Return the (X, Y) coordinate for the center point of the cell that contains the specified text.  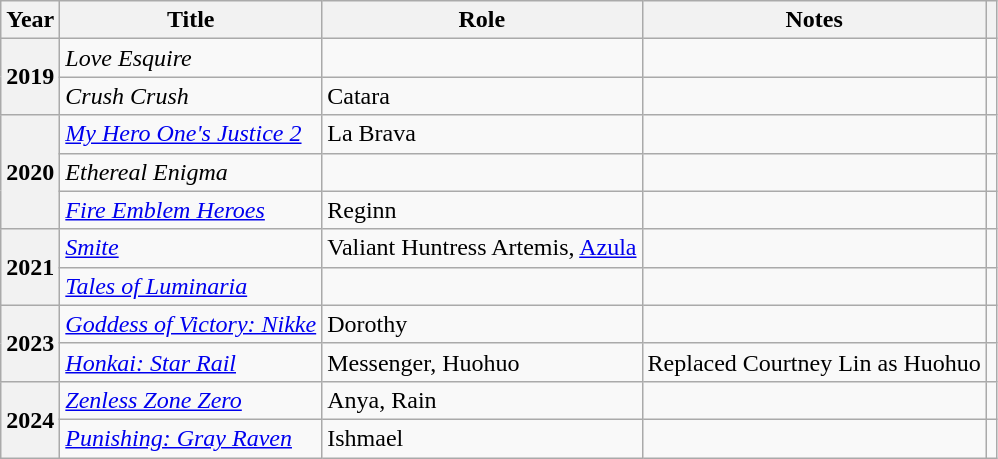
My Hero One's Justice 2 (191, 134)
Ishmael (482, 438)
Title (191, 20)
Zenless Zone Zero (191, 400)
Honkai: Star Rail (191, 362)
Smite (191, 248)
Replaced Courtney Lin as Huohuo (814, 362)
La Brava (482, 134)
Anya, Rain (482, 400)
Ethereal Enigma (191, 172)
Goddess of Victory: Nikke (191, 324)
2023 (30, 343)
Valiant Huntress Artemis, Azula (482, 248)
2020 (30, 172)
Catara (482, 96)
2024 (30, 419)
Messenger, Huohuo (482, 362)
Punishing: Gray Raven (191, 438)
Crush Crush (191, 96)
Love Esquire (191, 58)
2019 (30, 77)
Year (30, 20)
Notes (814, 20)
Tales of Luminaria (191, 286)
Dorothy (482, 324)
Fire Emblem Heroes (191, 210)
2021 (30, 267)
Role (482, 20)
Reginn (482, 210)
